Search for the cell housing the specified text and yield its [X, Y] center coordinate. 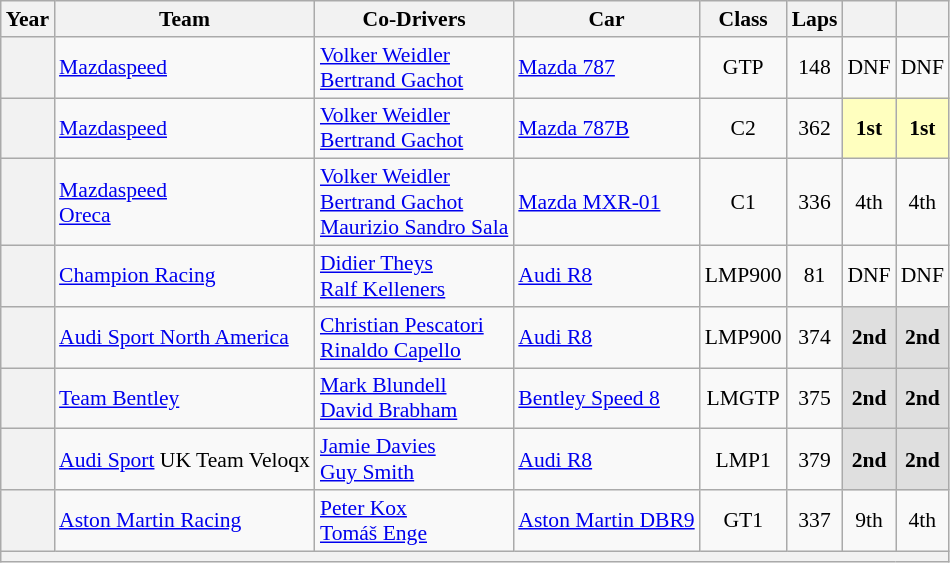
9th [868, 520]
Volker Weidler Bertrand Gachot Maurizio Sandro Sala [414, 202]
379 [815, 460]
GTP [744, 68]
81 [815, 276]
362 [815, 128]
Audi Sport UK Team Veloqx [184, 460]
337 [815, 520]
336 [815, 202]
Aston Martin Racing [184, 520]
Laps [815, 19]
Team [184, 19]
Mazda 787B [606, 128]
Mazda 787 [606, 68]
374 [815, 338]
Champion Racing [184, 276]
Aston Martin DBR9 [606, 520]
LMP1 [744, 460]
Class [744, 19]
Didier Theys Ralf Kelleners [414, 276]
C1 [744, 202]
Team Bentley [184, 398]
375 [815, 398]
Audi Sport North America [184, 338]
Jamie Davies Guy Smith [414, 460]
Mazda MXR-01 [606, 202]
Mazdaspeed Oreca [184, 202]
GT1 [744, 520]
148 [815, 68]
C2 [744, 128]
Christian Pescatori Rinaldo Capello [414, 338]
Year [28, 19]
Mark Blundell David Brabham [414, 398]
Peter Kox Tomáš Enge [414, 520]
LMGTP [744, 398]
Car [606, 19]
Bentley Speed 8 [606, 398]
Co-Drivers [414, 19]
